Search for the cell housing the specified text and yield its [x, y] center coordinate. 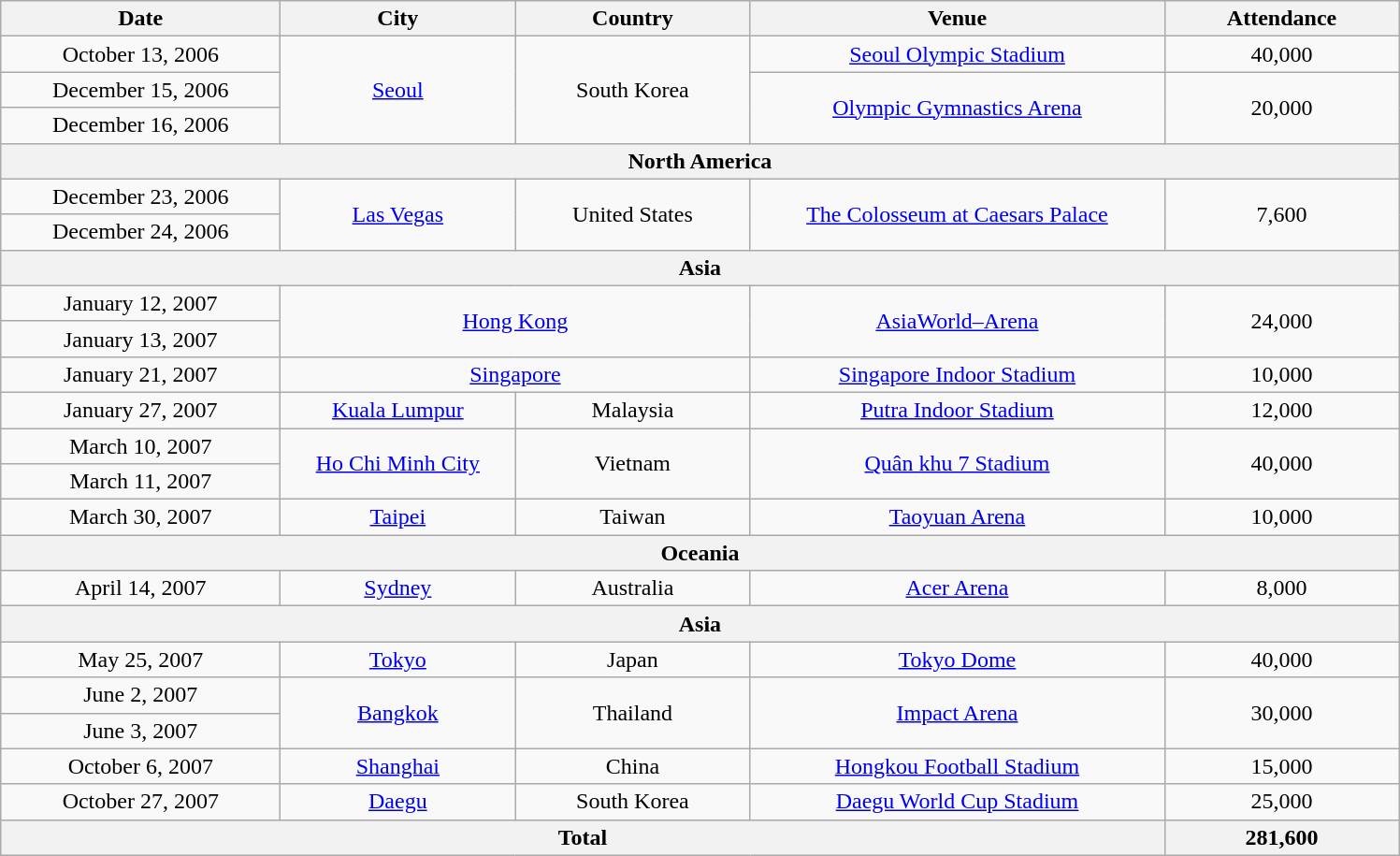
March 10, 2007 [140, 446]
Shanghai [398, 766]
Hongkou Football Stadium [958, 766]
Attendance [1281, 19]
Country [632, 19]
12,000 [1281, 410]
United States [632, 214]
December 23, 2006 [140, 196]
January 12, 2007 [140, 303]
Quân khu 7 Stadium [958, 464]
December 15, 2006 [140, 90]
Olympic Gymnastics Arena [958, 108]
Taipei [398, 517]
Vietnam [632, 464]
January 27, 2007 [140, 410]
March 11, 2007 [140, 482]
Date [140, 19]
City [398, 19]
25,000 [1281, 802]
December 24, 2006 [140, 232]
Putra Indoor Stadium [958, 410]
June 3, 2007 [140, 731]
Ho Chi Minh City [398, 464]
7,600 [1281, 214]
Impact Arena [958, 713]
Singapore Indoor Stadium [958, 374]
Kuala Lumpur [398, 410]
Total [583, 837]
Seoul Olympic Stadium [958, 54]
April 14, 2007 [140, 588]
Thailand [632, 713]
Venue [958, 19]
Acer Arena [958, 588]
Sydney [398, 588]
Las Vegas [398, 214]
October 13, 2006 [140, 54]
The Colosseum at Caesars Palace [958, 214]
30,000 [1281, 713]
AsiaWorld–Arena [958, 321]
December 16, 2006 [140, 125]
North America [700, 161]
Daegu [398, 802]
8,000 [1281, 588]
Bangkok [398, 713]
Japan [632, 660]
May 25, 2007 [140, 660]
June 2, 2007 [140, 695]
Oceania [700, 553]
Seoul [398, 90]
October 6, 2007 [140, 766]
January 13, 2007 [140, 339]
24,000 [1281, 321]
Malaysia [632, 410]
Tokyo Dome [958, 660]
Tokyo [398, 660]
January 21, 2007 [140, 374]
Taiwan [632, 517]
March 30, 2007 [140, 517]
China [632, 766]
Hong Kong [515, 321]
20,000 [1281, 108]
281,600 [1281, 837]
Taoyuan Arena [958, 517]
15,000 [1281, 766]
Singapore [515, 374]
October 27, 2007 [140, 802]
Australia [632, 588]
Daegu World Cup Stadium [958, 802]
